Extract the (x, y) coordinate from the center of the cell holding the provided text.  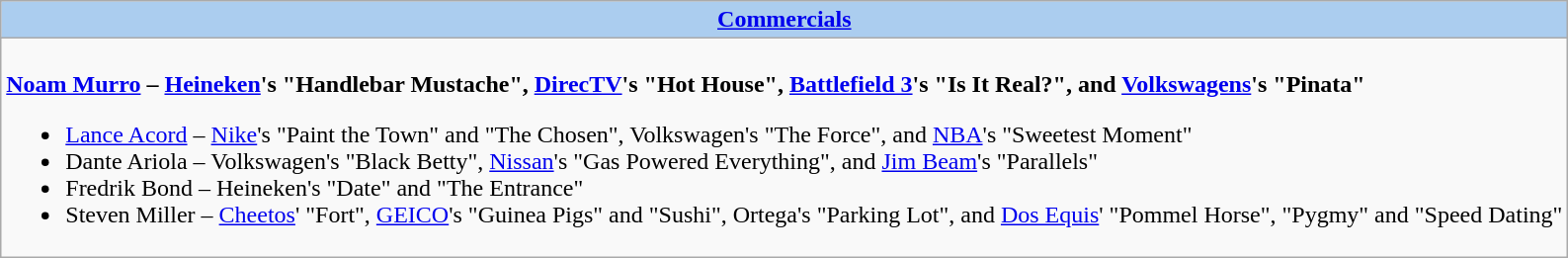
Commercials (784, 20)
